Search for the cell housing the specified text and yield its (X, Y) center coordinate. 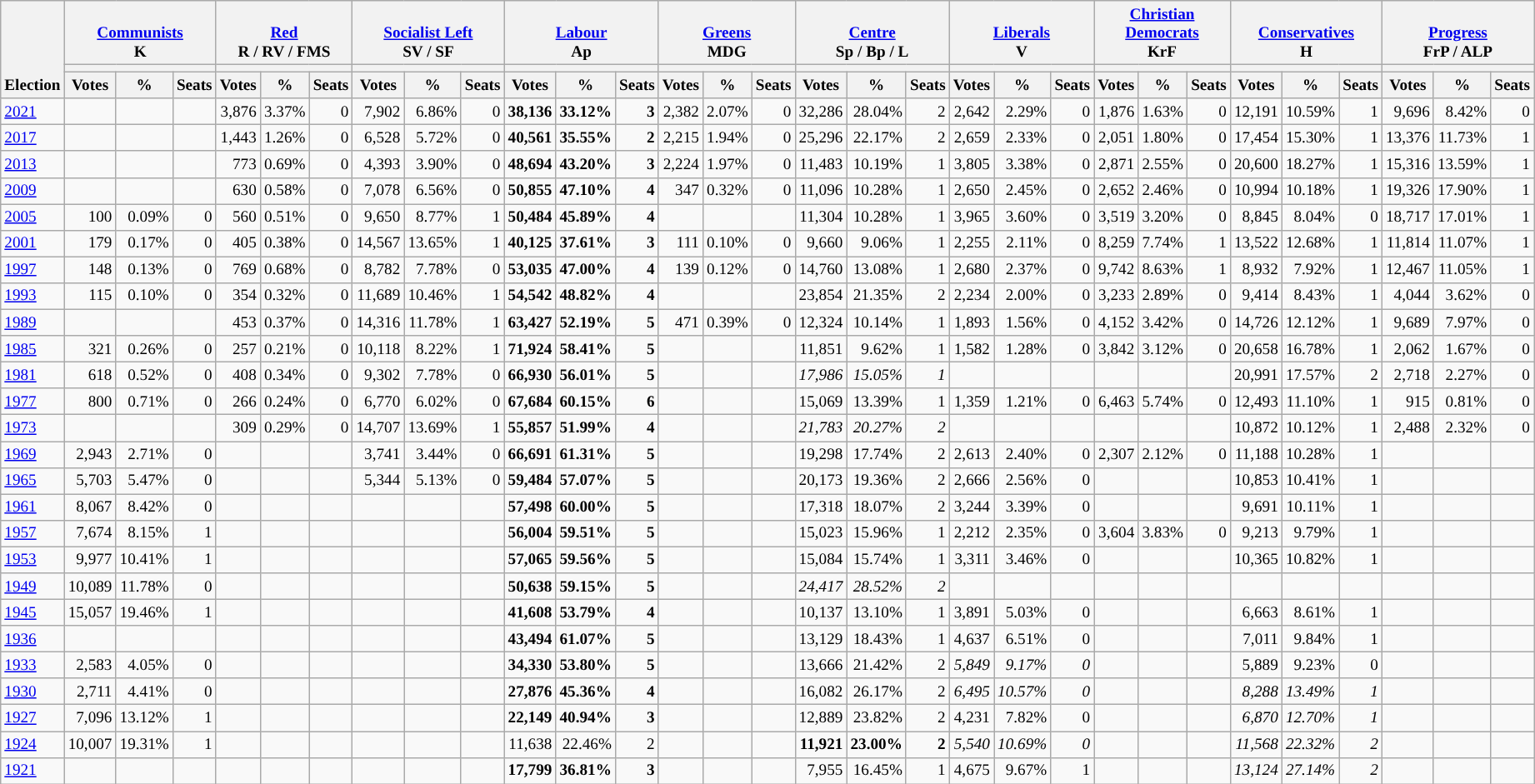
354 (238, 296)
2.11% (1022, 243)
2.12% (1163, 454)
2.55% (1163, 164)
50,484 (530, 217)
13.08% (877, 270)
25,296 (821, 138)
14,316 (378, 322)
3,891 (972, 612)
16.45% (877, 771)
50,855 (530, 191)
15,084 (821, 560)
17,799 (530, 771)
5,344 (378, 481)
11,568 (1256, 744)
10.82% (1310, 560)
0.13% (144, 270)
60.15% (586, 402)
9.06% (877, 243)
1977 (32, 402)
6,463 (1117, 402)
11,851 (821, 349)
10.14% (877, 322)
2,382 (680, 112)
2,234 (972, 296)
15,316 (1407, 164)
47.00% (586, 270)
2,062 (1407, 349)
13,666 (821, 665)
9,660 (821, 243)
9,650 (378, 217)
8,259 (1117, 243)
48,694 (530, 164)
9,742 (1117, 270)
17,986 (821, 375)
9,977 (90, 560)
3,233 (1117, 296)
9.84% (1310, 639)
10.18% (1310, 191)
0.69% (285, 164)
1,582 (972, 349)
1985 (32, 349)
11.10% (1310, 402)
6.86% (432, 112)
1961 (32, 507)
18.07% (877, 507)
24,417 (821, 587)
2,642 (972, 112)
11.07% (1462, 243)
10,089 (90, 587)
1.94% (727, 138)
1930 (32, 692)
34,330 (530, 665)
2,212 (972, 533)
800 (90, 402)
4,675 (972, 771)
8.43% (1310, 296)
4,152 (1117, 322)
453 (238, 322)
18,717 (1407, 217)
12,467 (1407, 270)
15,023 (821, 533)
2,871 (1117, 164)
1973 (32, 428)
2,307 (1117, 454)
0.29% (285, 428)
1,359 (972, 402)
14,726 (1256, 322)
13.39% (877, 402)
CommunistsK (140, 33)
1981 (32, 375)
2.40% (1022, 454)
4.41% (144, 692)
66,930 (530, 375)
4,637 (972, 639)
2.71% (144, 454)
56.01% (586, 375)
13,376 (1407, 138)
67,684 (530, 402)
1.80% (1163, 138)
20,658 (1256, 349)
10.46% (432, 296)
13,124 (1256, 771)
14,707 (378, 428)
19,326 (1407, 191)
7,902 (378, 112)
57,498 (530, 507)
51.99% (586, 428)
27,876 (530, 692)
53,035 (530, 270)
2,583 (90, 665)
5,703 (90, 481)
1.26% (285, 138)
27.14% (1310, 771)
13.10% (877, 612)
2,943 (90, 454)
257 (238, 349)
3.20% (1163, 217)
2,215 (680, 138)
3.44% (432, 454)
2.07% (727, 112)
7,674 (90, 533)
12,889 (821, 718)
57,065 (530, 560)
66,691 (530, 454)
0.17% (144, 243)
5.03% (1022, 612)
0.34% (285, 375)
1936 (32, 639)
1,443 (238, 138)
56,004 (530, 533)
57.07% (586, 481)
8,288 (1256, 692)
6,663 (1256, 612)
0.51% (285, 217)
15.30% (1310, 138)
0.71% (144, 402)
10,137 (821, 612)
10.19% (877, 164)
405 (238, 243)
13.49% (1310, 692)
43.20% (586, 164)
36.81% (586, 771)
5,849 (972, 665)
11.05% (1462, 270)
9,689 (1407, 322)
4,044 (1407, 296)
13,129 (821, 639)
GreensMDG (727, 33)
618 (90, 375)
7.82% (1022, 718)
32,286 (821, 112)
22,149 (530, 718)
8.77% (432, 217)
408 (238, 375)
10.59% (1310, 112)
17,318 (821, 507)
1921 (32, 771)
309 (238, 428)
1.97% (727, 164)
5.13% (432, 481)
100 (90, 217)
23,854 (821, 296)
53.79% (586, 612)
12.12% (1310, 322)
3.83% (1163, 533)
2,652 (1117, 191)
1.67% (1462, 349)
0.38% (285, 243)
0.21% (285, 349)
13.12% (144, 718)
19.46% (144, 612)
5.47% (144, 481)
23.00% (877, 744)
471 (680, 322)
2.89% (1163, 296)
22.46% (586, 744)
ConservativesH (1306, 33)
3,805 (972, 164)
15.96% (877, 533)
2.37% (1022, 270)
13,522 (1256, 243)
11,689 (378, 296)
17.01% (1462, 217)
11,921 (821, 744)
7,078 (378, 191)
3.90% (432, 164)
0.58% (285, 191)
2.33% (1022, 138)
47.10% (586, 191)
15,069 (821, 402)
11,304 (821, 217)
2.45% (1022, 191)
1949 (32, 587)
1,893 (972, 322)
1924 (32, 744)
9,691 (1256, 507)
59.51% (586, 533)
2021 (32, 112)
347 (680, 191)
19.36% (877, 481)
40,125 (530, 243)
2.00% (1022, 296)
10.69% (1022, 744)
8.04% (1310, 217)
10,365 (1256, 560)
33.12% (586, 112)
14,760 (821, 270)
20,600 (1256, 164)
11,188 (1256, 454)
50,638 (530, 587)
9.62% (877, 349)
22.17% (877, 138)
15.74% (877, 560)
9,302 (378, 375)
12,493 (1256, 402)
6.56% (432, 191)
35.55% (586, 138)
21.42% (877, 665)
560 (238, 217)
6,528 (378, 138)
7,955 (821, 771)
8.15% (144, 533)
2,666 (972, 481)
7,096 (90, 718)
3,876 (238, 112)
5.72% (432, 138)
58.41% (586, 349)
10.57% (1022, 692)
16,082 (821, 692)
40.94% (586, 718)
7.92% (1310, 270)
5,540 (972, 744)
3.46% (1022, 560)
2,255 (972, 243)
9,696 (1407, 112)
915 (1407, 402)
60.00% (586, 507)
37.61% (586, 243)
1965 (32, 481)
LiberalsV (1022, 33)
5,889 (1256, 665)
61.07% (586, 639)
769 (238, 270)
6,870 (1256, 718)
111 (680, 243)
9,414 (1256, 296)
2013 (32, 164)
12,191 (1256, 112)
20,991 (1256, 375)
1969 (32, 454)
10,994 (1256, 191)
11,814 (1407, 243)
28.52% (877, 587)
3.38% (1022, 164)
10.12% (1310, 428)
0.26% (144, 349)
11,638 (530, 744)
2,680 (972, 270)
8.61% (1310, 612)
2,711 (90, 692)
23.82% (877, 718)
15,057 (90, 612)
1993 (32, 296)
4,393 (378, 164)
15.05% (877, 375)
0.09% (144, 217)
13.59% (1462, 164)
43,494 (530, 639)
7.74% (1163, 243)
3,604 (1117, 533)
3,842 (1117, 349)
2.32% (1462, 428)
55,857 (530, 428)
59,484 (530, 481)
2.46% (1163, 191)
6.02% (432, 402)
21,783 (821, 428)
2.27% (1462, 375)
20.27% (877, 428)
10.11% (1310, 507)
7,011 (1256, 639)
RedR / RV / FMS (284, 33)
12.70% (1310, 718)
266 (238, 402)
3,741 (378, 454)
3,965 (972, 217)
1989 (32, 322)
12,324 (821, 322)
52.19% (586, 322)
9.67% (1022, 771)
3,244 (972, 507)
2,488 (1407, 428)
11,096 (821, 191)
48.82% (586, 296)
148 (90, 270)
3.62% (1462, 296)
17.57% (1310, 375)
6,495 (972, 692)
63,427 (530, 322)
3.60% (1022, 217)
53.80% (586, 665)
21.35% (877, 296)
1.28% (1022, 349)
LabourAp (582, 33)
71,924 (530, 349)
1957 (32, 533)
179 (90, 243)
59.15% (586, 587)
115 (90, 296)
28.04% (877, 112)
17.90% (1462, 191)
1,876 (1117, 112)
59.56% (586, 560)
2009 (32, 191)
CentreSp / Bp / L (872, 33)
2.29% (1022, 112)
61.31% (586, 454)
0.68% (285, 270)
1.56% (1022, 322)
2.56% (1022, 481)
1933 (32, 665)
10,007 (90, 744)
16.78% (1310, 349)
0.37% (285, 322)
20,173 (821, 481)
13.65% (432, 243)
3.12% (1163, 349)
54,542 (530, 296)
1927 (32, 718)
9.17% (1022, 665)
12.68% (1310, 243)
13.69% (432, 428)
0.12% (727, 270)
2,718 (1407, 375)
8.63% (1163, 270)
ChristianDemocratsKrF (1162, 33)
11,483 (821, 164)
18.43% (877, 639)
2017 (32, 138)
3,311 (972, 560)
9,213 (1256, 533)
19,298 (821, 454)
0.81% (1462, 402)
8,845 (1256, 217)
6,770 (378, 402)
9.79% (1310, 533)
6 (637, 402)
2005 (32, 217)
4,231 (972, 718)
40,561 (530, 138)
3,519 (1117, 217)
8,782 (378, 270)
1997 (32, 270)
4.05% (144, 665)
1945 (32, 612)
22.32% (1310, 744)
7.97% (1462, 322)
26.17% (877, 692)
19.31% (144, 744)
3.42% (1163, 322)
8,067 (90, 507)
773 (238, 164)
0.24% (285, 402)
17,454 (1256, 138)
17.74% (877, 454)
9.23% (1310, 665)
45.89% (586, 217)
2001 (32, 243)
1953 (32, 560)
5.74% (1163, 402)
11.73% (1462, 138)
0.52% (144, 375)
Socialist LeftSV / SF (428, 33)
14,567 (378, 243)
2,613 (972, 454)
139 (680, 270)
2,650 (972, 191)
Election (32, 50)
41,608 (530, 612)
630 (238, 191)
10,118 (378, 349)
8,932 (1256, 270)
2,051 (1117, 138)
18.27% (1310, 164)
321 (90, 349)
2.35% (1022, 533)
2,659 (972, 138)
10,853 (1256, 481)
6.51% (1022, 639)
0.39% (727, 322)
ProgressFrP / ALP (1457, 33)
3.39% (1022, 507)
8.22% (432, 349)
1.63% (1163, 112)
10,872 (1256, 428)
2,224 (680, 164)
1.21% (1022, 402)
45.36% (586, 692)
3.37% (285, 112)
38,136 (530, 112)
